Pinpoint the cell where the given text exists, returning its (x, y) midpoint coordinate. 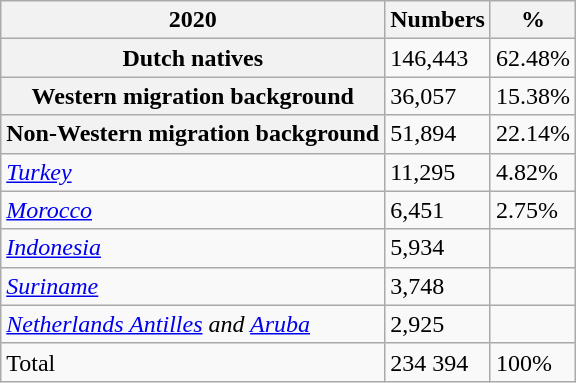
11,295 (438, 172)
146,443 (438, 58)
Netherlands Antilles and Aruba (193, 324)
22.14% (532, 134)
5,934 (438, 248)
51,894 (438, 134)
234 394 (438, 362)
100% (532, 362)
3,748 (438, 286)
2.75% (532, 210)
2020 (193, 20)
% (532, 20)
2,925 (438, 324)
Non-Western migration background (193, 134)
62.48% (532, 58)
Indonesia (193, 248)
Morocco (193, 210)
Suriname (193, 286)
Turkey (193, 172)
4.82% (532, 172)
Dutch natives (193, 58)
Total (193, 362)
Numbers (438, 20)
15.38% (532, 96)
6,451 (438, 210)
Western migration background (193, 96)
36,057 (438, 96)
